Return the [X, Y] coordinate for the center point of the cell that contains the specified text.  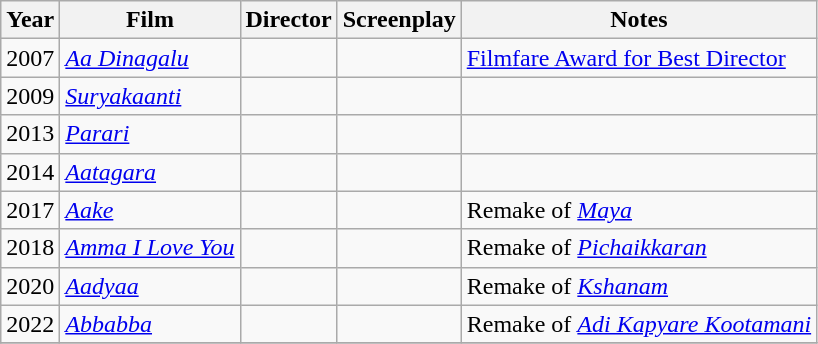
2017 [30, 210]
Remake of Kshanam [638, 286]
Aatagara [150, 172]
2013 [30, 134]
Abbabba [150, 324]
Remake of Pichaikkaran [638, 248]
Remake of Maya [638, 210]
2020 [30, 286]
Filmfare Award for Best Director [638, 58]
Remake of Adi Kapyare Kootamani [638, 324]
Parari [150, 134]
Aa Dinagalu [150, 58]
Amma I Love You [150, 248]
2014 [30, 172]
Aadyaa [150, 286]
2018 [30, 248]
Film [150, 20]
2007 [30, 58]
Screenplay [399, 20]
2022 [30, 324]
2009 [30, 96]
Suryakaanti [150, 96]
Director [288, 20]
Year [30, 20]
Aake [150, 210]
Notes [638, 20]
